Extract the (x, y) coordinate from the center of the cell holding the provided text.  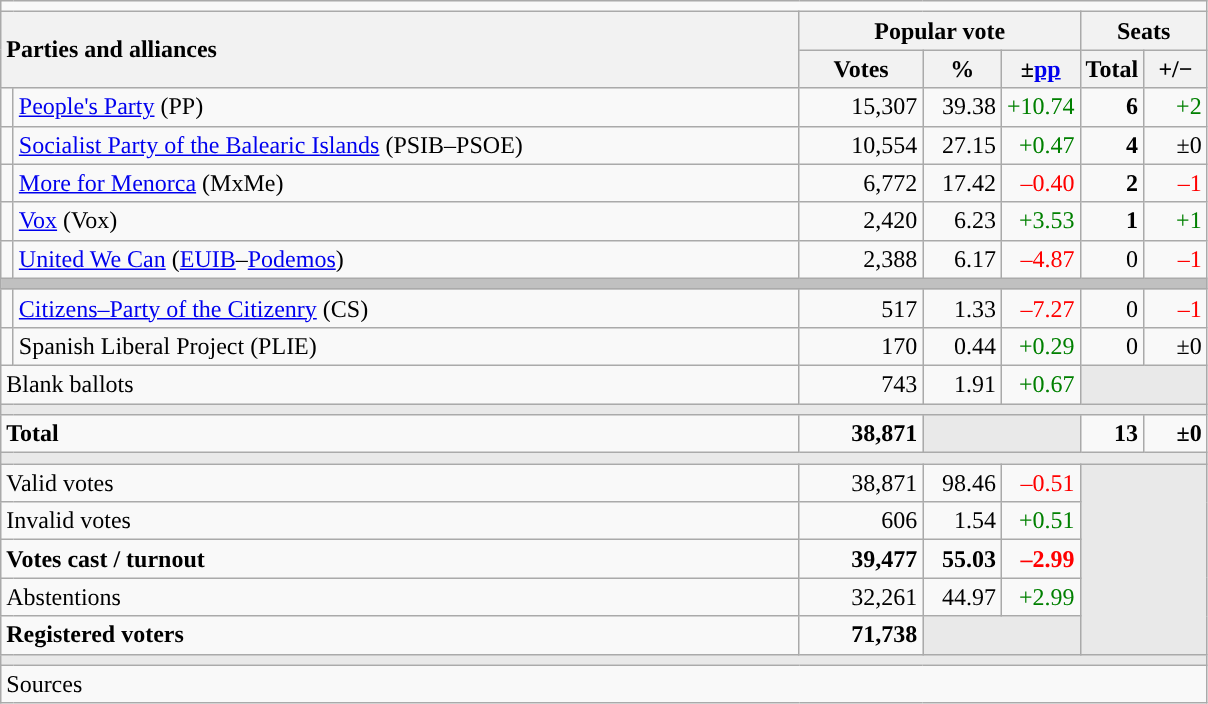
United We Can (EUIB–Podemos) (406, 259)
Seats (1144, 31)
–0.40 (1040, 183)
44.97 (962, 597)
2,420 (861, 221)
Blank ballots (400, 384)
98.46 (962, 483)
4 (1112, 145)
6 (1112, 107)
6.23 (962, 221)
2,388 (861, 259)
+0.47 (1040, 145)
Registered voters (400, 635)
743 (861, 384)
170 (861, 346)
Valid votes (400, 483)
0.44 (962, 346)
±pp (1040, 69)
–2.99 (1040, 559)
517 (861, 308)
17.42 (962, 183)
+/− (1176, 69)
Invalid votes (400, 521)
Socialist Party of the Balearic Islands (PSIB–PSOE) (406, 145)
+2 (1176, 107)
13 (1112, 434)
Votes (861, 69)
1.33 (962, 308)
1.54 (962, 521)
606 (861, 521)
6.17 (962, 259)
10,554 (861, 145)
32,261 (861, 597)
+0.67 (1040, 384)
Votes cast / turnout (400, 559)
71,738 (861, 635)
+0.51 (1040, 521)
+1 (1176, 221)
Parties and alliances (400, 50)
Vox (Vox) (406, 221)
+3.53 (1040, 221)
39.38 (962, 107)
Citizens–Party of the Citizenry (CS) (406, 308)
–0.51 (1040, 483)
55.03 (962, 559)
Abstentions (400, 597)
6,772 (861, 183)
More for Menorca (MxMe) (406, 183)
2 (1112, 183)
1.91 (962, 384)
Sources (604, 684)
–7.27 (1040, 308)
1 (1112, 221)
+2.99 (1040, 597)
Popular vote (940, 31)
People's Party (PP) (406, 107)
Spanish Liberal Project (PLIE) (406, 346)
+10.74 (1040, 107)
27.15 (962, 145)
15,307 (861, 107)
–4.87 (1040, 259)
% (962, 69)
+0.29 (1040, 346)
39,477 (861, 559)
